Locate the cell with the specified text and output its (X, Y) center coordinate. 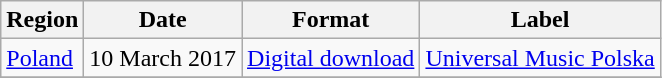
Universal Music Polska (540, 58)
Poland (42, 58)
Format (331, 20)
Region (42, 20)
Label (540, 20)
Date (163, 20)
Digital download (331, 58)
10 March 2017 (163, 58)
